Identify which cell holds the provided text, then report its [x, y] central coordinate. 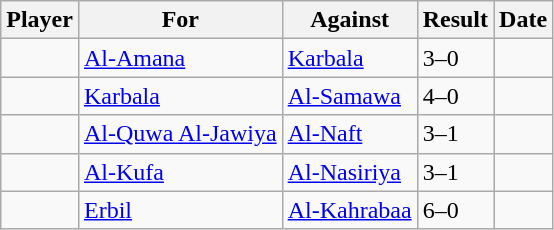
Player [40, 20]
Date [524, 20]
Al-Samawa [350, 96]
Al-Kahrabaa [350, 210]
Al-Quwa Al-Jawiya [180, 134]
Against [350, 20]
6–0 [455, 210]
Al-Naft [350, 134]
Al-Nasiriya [350, 172]
Al-Kufa [180, 172]
4–0 [455, 96]
3–0 [455, 58]
Erbil [180, 210]
Result [455, 20]
For [180, 20]
Al-Amana [180, 58]
